Find where the given text appears and provide that cell's center as [X, Y] coordinate. 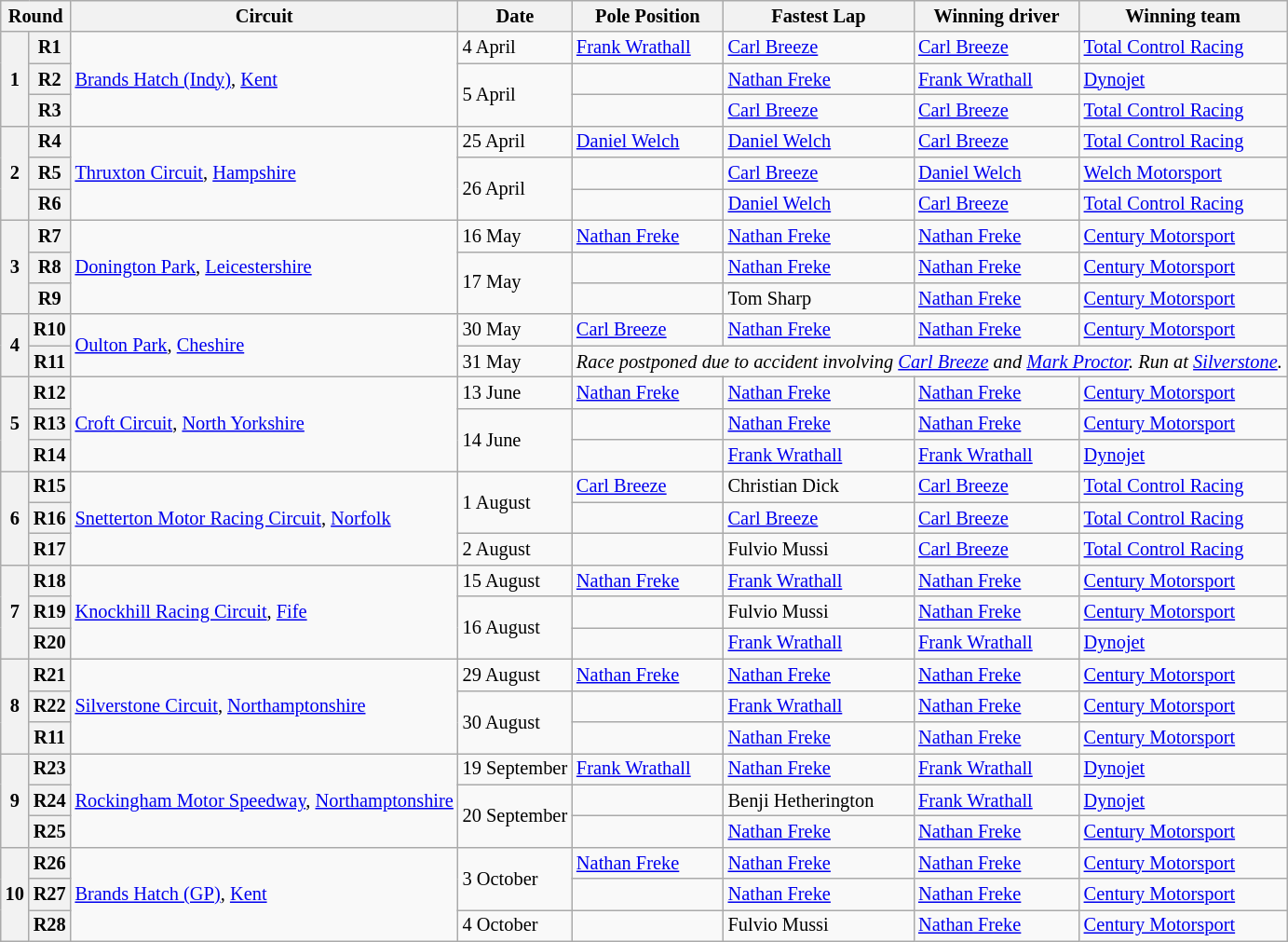
Brands Hatch (GP), Kent [264, 894]
R17 [50, 549]
29 August [515, 675]
R18 [50, 580]
8 [15, 706]
Tom Sharp [819, 298]
Round [35, 16]
1 [15, 78]
R23 [50, 769]
R2 [50, 79]
13 June [515, 392]
16 August [515, 628]
R13 [50, 424]
R5 [50, 173]
30 August [515, 721]
1 August [515, 501]
R4 [50, 142]
Thruxton Circuit, Hampshire [264, 173]
2 August [515, 549]
Race postponed due to accident involving Carl Breeze and Mark Proctor. Run at Silverstone. [929, 362]
Oulton Park, Cheshire [264, 345]
Silverstone Circuit, Northamptonshire [264, 706]
R12 [50, 392]
R1 [50, 48]
Knockhill Racing Circuit, Fife [264, 611]
R7 [50, 236]
Donington Park, Leicestershire [264, 266]
R20 [50, 643]
R15 [50, 486]
R21 [50, 675]
R28 [50, 925]
Circuit [264, 16]
Rockingham Motor Speedway, Northamptonshire [264, 799]
Winning team [1183, 16]
Brands Hatch (Indy), Kent [264, 78]
16 May [515, 236]
15 August [515, 580]
R25 [50, 831]
31 May [515, 362]
R10 [50, 330]
R22 [50, 706]
R3 [50, 110]
14 June [515, 440]
Croft Circuit, North Yorkshire [264, 423]
Christian Dick [819, 486]
R27 [50, 894]
R9 [50, 298]
4 [15, 345]
30 May [515, 330]
R8 [50, 267]
Date [515, 16]
9 [15, 799]
R19 [50, 612]
Fastest Lap [819, 16]
20 September [515, 816]
3 October [515, 878]
2 [15, 173]
5 [15, 423]
3 [15, 266]
4 April [515, 48]
R14 [50, 456]
10 [15, 894]
R26 [50, 863]
R16 [50, 518]
5 April [515, 95]
Winning driver [997, 16]
Welch Motorsport [1183, 173]
Pole Position [648, 16]
R24 [50, 800]
4 October [515, 925]
Benji Hetherington [819, 800]
25 April [515, 142]
Snetterton Motor Racing Circuit, Norfolk [264, 518]
17 May [515, 283]
19 September [515, 769]
6 [15, 518]
7 [15, 611]
R6 [50, 204]
26 April [515, 188]
